Return the (X, Y) coordinate for the center point of the cell that contains the specified text.  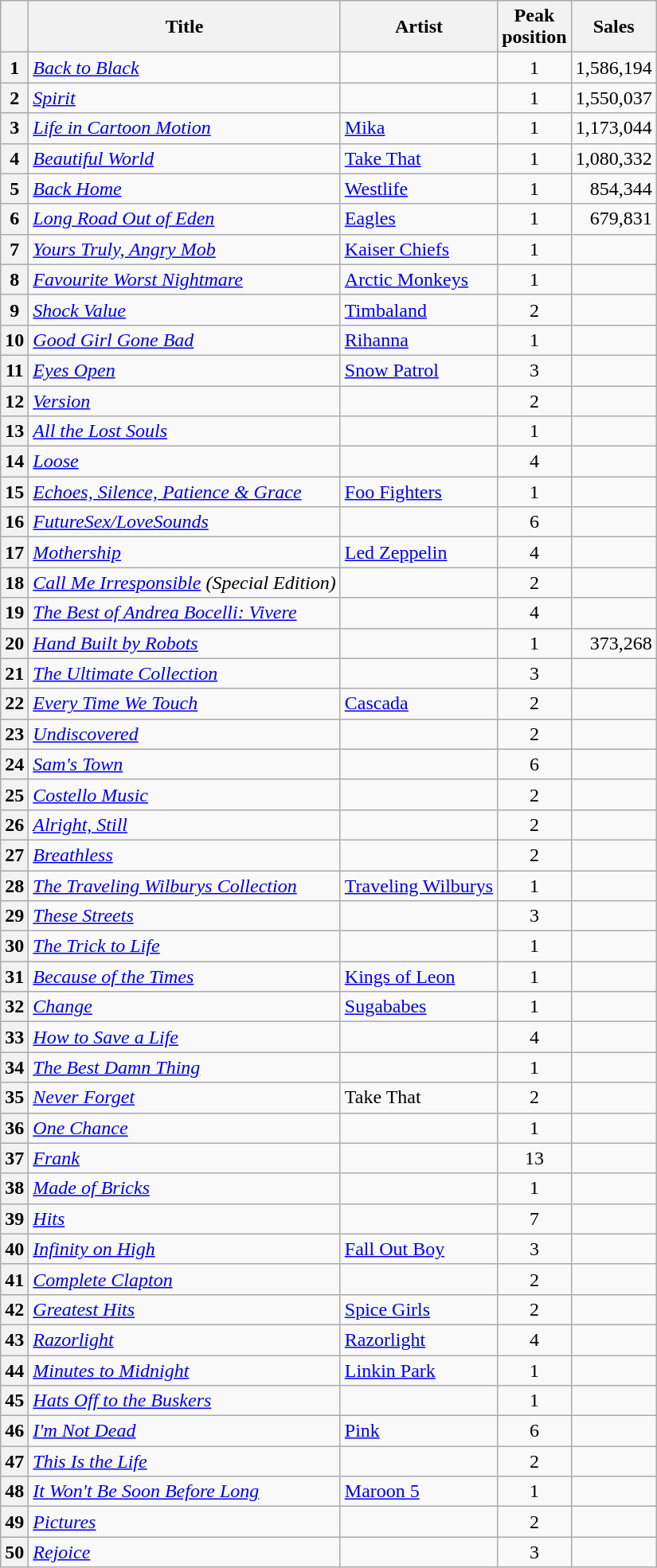
12 (14, 400)
Breathless (185, 855)
Greatest Hits (185, 1309)
27 (14, 855)
The Best Damn Thing (185, 1067)
Linkin Park (419, 1370)
The Trick to Life (185, 946)
Pink (419, 1431)
Minutes to Midnight (185, 1370)
Spice Girls (419, 1309)
17 (14, 552)
The Best of Andrea Bocelli: Vivere (185, 613)
Hits (185, 1219)
Sam's Town (185, 764)
Westlife (419, 189)
38 (14, 1188)
34 (14, 1067)
FutureSex/LoveSounds (185, 522)
Sales (613, 27)
43 (14, 1340)
Loose (185, 462)
Rihanna (419, 340)
Undiscovered (185, 734)
24 (14, 764)
28 (14, 886)
31 (14, 977)
Cascada (419, 704)
Echoes, Silence, Patience & Grace (185, 492)
Pictures (185, 1522)
5 (14, 189)
Kings of Leon (419, 977)
Traveling Wilburys (419, 886)
Shock Value (185, 310)
Mothership (185, 552)
Sugababes (419, 1007)
33 (14, 1037)
15 (14, 492)
37 (14, 1158)
36 (14, 1128)
One Chance (185, 1128)
Version (185, 400)
Yours Truly, Angry Mob (185, 249)
41 (14, 1279)
Every Time We Touch (185, 704)
It Won't Be Soon Before Long (185, 1492)
21 (14, 673)
8 (14, 279)
25 (14, 794)
Frank (185, 1158)
Spirit (185, 98)
Hand Built by Robots (185, 643)
Peakposition (534, 27)
All the Lost Souls (185, 431)
Snow Patrol (419, 370)
Beautiful World (185, 158)
Never Forget (185, 1098)
Call Me Irresponsible (Special Edition) (185, 583)
Back Home (185, 189)
39 (14, 1219)
30 (14, 946)
16 (14, 522)
Back to Black (185, 68)
49 (14, 1522)
44 (14, 1370)
14 (14, 462)
45 (14, 1401)
23 (14, 734)
Title (185, 27)
Mika (419, 128)
Maroon 5 (419, 1492)
Alright, Still (185, 825)
47 (14, 1461)
Long Road Out of Eden (185, 219)
Because of the Times (185, 977)
Fall Out Boy (419, 1249)
1,080,332 (613, 158)
Rejoice (185, 1552)
The Traveling Wilburys Collection (185, 886)
48 (14, 1492)
50 (14, 1552)
Led Zeppelin (419, 552)
Complete Clapton (185, 1279)
Hats Off to the Buskers (185, 1401)
42 (14, 1309)
Timbaland (419, 310)
Foo Fighters (419, 492)
1,550,037 (613, 98)
This Is the Life (185, 1461)
Costello Music (185, 794)
22 (14, 704)
How to Save a Life (185, 1037)
Favourite Worst Nightmare (185, 279)
373,268 (613, 643)
854,344 (613, 189)
32 (14, 1007)
Artist (419, 27)
Good Girl Gone Bad (185, 340)
9 (14, 310)
Eyes Open (185, 370)
1,173,044 (613, 128)
11 (14, 370)
Arctic Monkeys (419, 279)
40 (14, 1249)
The Ultimate Collection (185, 673)
Kaiser Chiefs (419, 249)
These Streets (185, 916)
19 (14, 613)
46 (14, 1431)
35 (14, 1098)
I'm Not Dead (185, 1431)
26 (14, 825)
1,586,194 (613, 68)
29 (14, 916)
18 (14, 583)
Life in Cartoon Motion (185, 128)
Change (185, 1007)
10 (14, 340)
Infinity on High (185, 1249)
20 (14, 643)
Made of Bricks (185, 1188)
679,831 (613, 219)
Eagles (419, 219)
